Search for the cell housing the specified text and yield its [x, y] center coordinate. 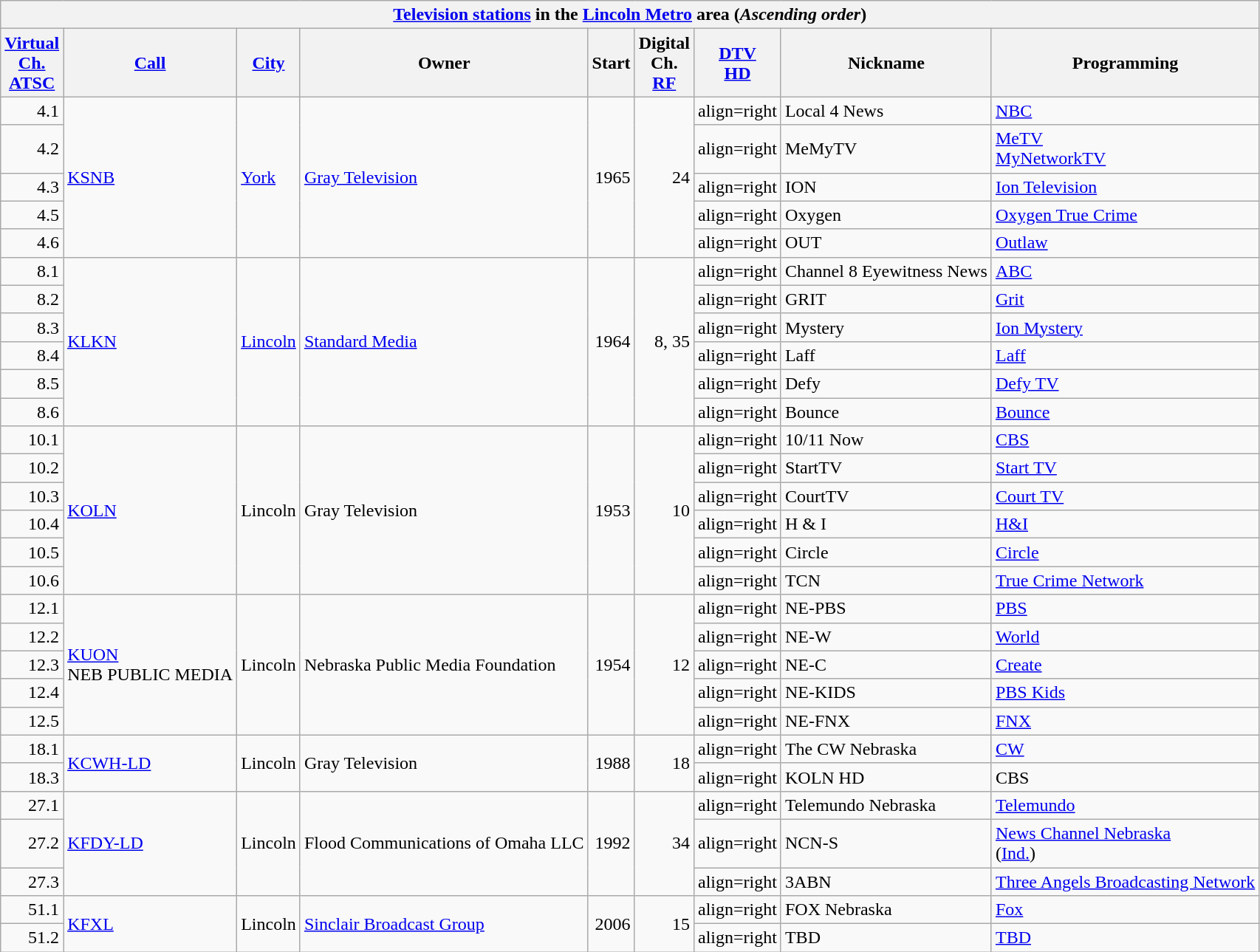
Call [151, 63]
8.4 [32, 355]
PBS [1125, 609]
Mystery [886, 327]
Court TV [1125, 496]
10/11 Now [886, 440]
Oxygen [886, 215]
10.3 [32, 496]
Local 4 News [886, 111]
KCWH-LD [151, 763]
18.3 [32, 777]
1965 [612, 177]
12.1 [32, 609]
4.5 [32, 215]
NE-W [886, 637]
51.2 [32, 938]
3ABN [886, 881]
10.1 [32, 440]
1964 [612, 341]
Defy [886, 383]
8.1 [32, 271]
Oxygen True Crime [1125, 215]
Ion Mystery [1125, 327]
TCN [886, 581]
True Crime Network [1125, 581]
18 [664, 763]
City [269, 63]
12 [664, 665]
4.3 [32, 187]
DTVHD [738, 63]
World [1125, 637]
12.3 [32, 665]
StartTV [886, 468]
Create [1125, 665]
27.1 [32, 805]
Outlaw [1125, 243]
Programming [1125, 63]
8.6 [32, 411]
FNX [1125, 721]
1953 [612, 510]
10 [664, 510]
24 [664, 177]
Defy TV [1125, 383]
10.2 [32, 468]
Fox [1125, 910]
18.1 [32, 749]
OUT [886, 243]
H&I [1125, 524]
Sinclair Broadcast Group [444, 924]
NE-PBS [886, 609]
KUONNEB PUBLIC MEDIA [151, 665]
27.3 [32, 881]
York [269, 177]
1988 [612, 763]
1992 [612, 843]
NE-FNX [886, 721]
The CW Nebraska [886, 749]
Telemundo [1125, 805]
Television stations in the Lincoln Metro area (Ascending order) [630, 15]
4.6 [32, 243]
Telemundo Nebraska [886, 805]
Nebraska Public Media Foundation [444, 665]
CourtTV [886, 496]
Standard Media [444, 341]
8.3 [32, 327]
KOLN [151, 510]
H & I [886, 524]
KFDY-LD [151, 843]
MeTVMyNetworkTV [1125, 149]
ABC [1125, 271]
12.2 [32, 637]
34 [664, 843]
Start TV [1125, 468]
Nickname [886, 63]
KSNB [151, 177]
NE-C [886, 665]
Grit [1125, 299]
Ion Television [1125, 187]
Owner [444, 63]
10.6 [32, 581]
PBS Kids [1125, 693]
8, 35 [664, 341]
ION [886, 187]
10.4 [32, 524]
2006 [612, 924]
VirtualCh.ATSC [32, 63]
12.4 [32, 693]
CW [1125, 749]
Three Angels Broadcasting Network [1125, 881]
51.1 [32, 910]
15 [664, 924]
Flood Communications of Omaha LLC [444, 843]
News Channel Nebraska(Ind.) [1125, 843]
NE-KIDS [886, 693]
KFXL [151, 924]
1954 [612, 665]
10.5 [32, 552]
Start [612, 63]
Channel 8 Eyewitness News [886, 271]
8.5 [32, 383]
GRIT [886, 299]
27.2 [32, 843]
MeMyTV [886, 149]
KLKN [151, 341]
4.2 [32, 149]
12.5 [32, 721]
FOX Nebraska [886, 910]
KOLN HD [886, 777]
8.2 [32, 299]
NBC [1125, 111]
4.1 [32, 111]
NCN-S [886, 843]
DigitalCh.RF [664, 63]
